For the text-containing cell, return its midpoint in (X, Y) coordinate format. 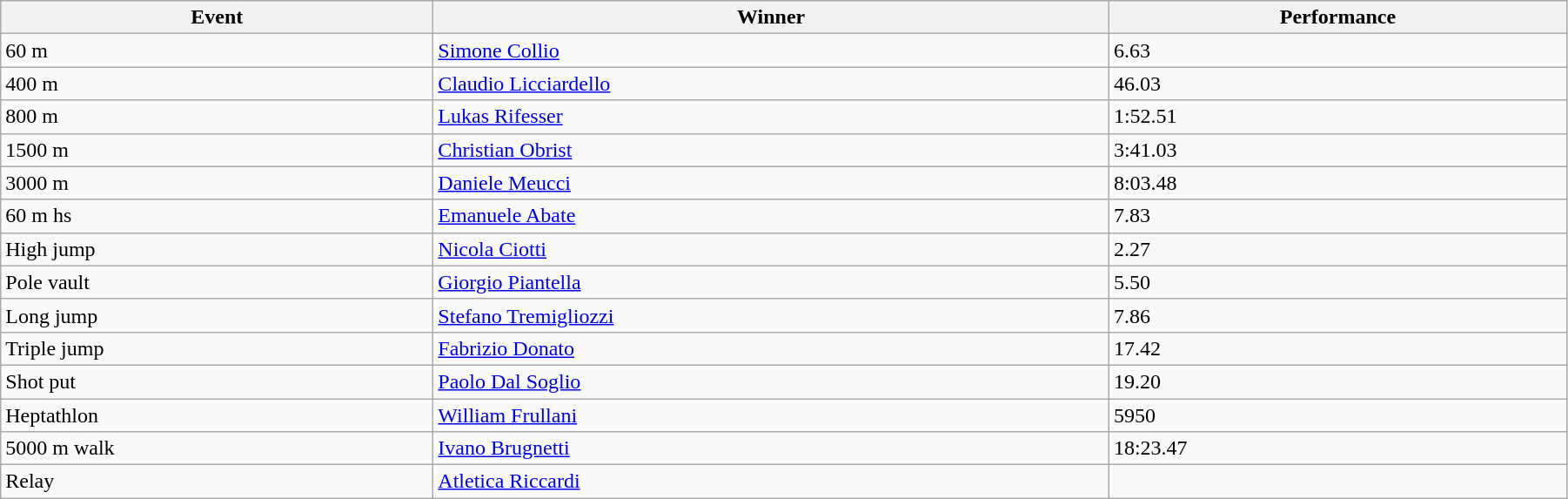
Giorgio Piantella (771, 282)
2.27 (1337, 249)
Performance (1337, 17)
1:52.51 (1337, 117)
7.83 (1337, 216)
5000 m walk (218, 448)
Atletica Riccardi (771, 482)
3000 m (218, 183)
Daniele Meucci (771, 183)
Nicola Ciotti (771, 249)
High jump (218, 249)
Event (218, 17)
Simone Collio (771, 51)
Christian Obrist (771, 150)
Heptathlon (218, 415)
Lukas Rifesser (771, 117)
William Frullani (771, 415)
Fabrizio Donato (771, 348)
1500 m (218, 150)
Paolo Dal Soglio (771, 381)
Winner (771, 17)
19.20 (1337, 381)
Shot put (218, 381)
7.86 (1337, 315)
Emanuele Abate (771, 216)
Long jump (218, 315)
Pole vault (218, 282)
Ivano Brugnetti (771, 448)
8:03.48 (1337, 183)
Claudio Licciardello (771, 84)
18:23.47 (1337, 448)
3:41.03 (1337, 150)
60 m hs (218, 216)
800 m (218, 117)
5950 (1337, 415)
5.50 (1337, 282)
400 m (218, 84)
17.42 (1337, 348)
Relay (218, 482)
60 m (218, 51)
46.03 (1337, 84)
Triple jump (218, 348)
Stefano Tremigliozzi (771, 315)
6.63 (1337, 51)
